For the text-containing cell, return its midpoint in [x, y] coordinate format. 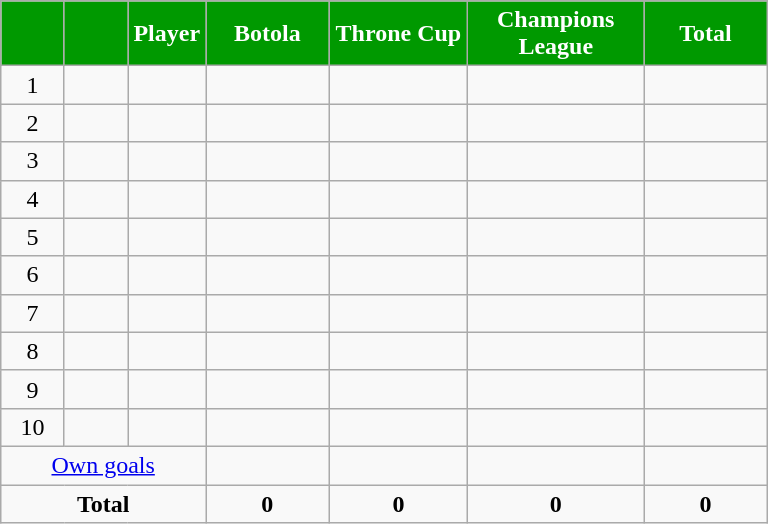
4 [33, 199]
9 [33, 389]
7 [33, 313]
Botola [268, 34]
8 [33, 351]
3 [33, 161]
Own goals [104, 465]
1 [33, 85]
6 [33, 275]
Player [167, 34]
Throne Cup [398, 34]
2 [33, 123]
5 [33, 237]
10 [33, 427]
Champions League [556, 34]
